Identify which cell holds the provided text, then report its [x, y] central coordinate. 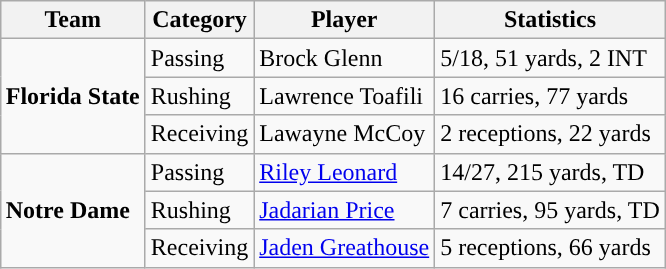
Jadarian Price [344, 210]
Statistics [550, 20]
Jaden Greathouse [344, 248]
Category [199, 20]
Team [72, 20]
Brock Glenn [344, 58]
16 carries, 77 yards [550, 96]
Notre Dame [72, 210]
Riley Leonard [344, 172]
5/18, 51 yards, 2 INT [550, 58]
Lawrence Toafili [344, 96]
2 receptions, 22 yards [550, 134]
Florida State [72, 96]
14/27, 215 yards, TD [550, 172]
Player [344, 20]
7 carries, 95 yards, TD [550, 210]
5 receptions, 66 yards [550, 248]
Lawayne McCoy [344, 134]
